Provide the [x, y] coordinate of the cell's center where the given text is located.  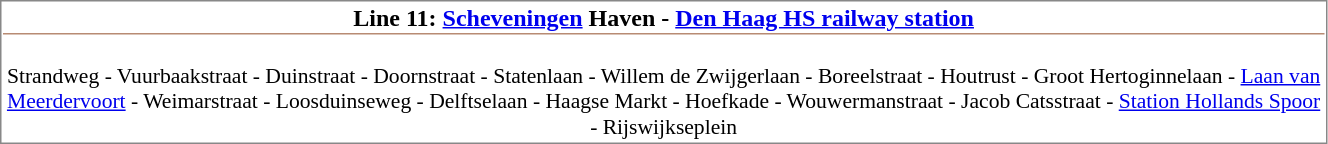
Line 11: Scheveningen Haven - Den Haag HS railway station [664, 19]
